Pinpoint the cell where the given text exists, returning its (X, Y) midpoint coordinate. 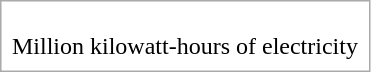
Million kilowatt-hours of electricity (186, 46)
